For the text-containing cell, return its midpoint in (X, Y) coordinate format. 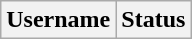
Status (154, 20)
Username (58, 20)
